From the cell containing the given text, extract its center point as [x, y] coordinate. 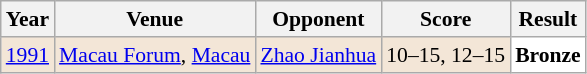
Bronze [548, 55]
Venue [154, 19]
Result [548, 19]
Year [28, 19]
10–15, 12–15 [446, 55]
Macau Forum, Macau [154, 55]
Zhao Jianhua [318, 55]
Opponent [318, 19]
1991 [28, 55]
Score [446, 19]
